From the cell containing the given text, extract its center point as (X, Y) coordinate. 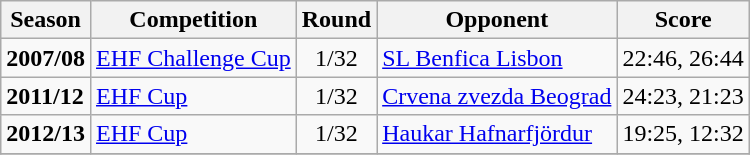
Crvena zvezda Beograd (497, 96)
EHF Challenge Cup (193, 58)
19:25, 12:32 (683, 134)
2012/13 (46, 134)
2011/12 (46, 96)
2007/08 (46, 58)
22:46, 26:44 (683, 58)
Haukar Hafnarfjördur (497, 134)
Round (336, 20)
SL Benfica Lisbon (497, 58)
Score (683, 20)
Opponent (497, 20)
24:23, 21:23 (683, 96)
Season (46, 20)
Competition (193, 20)
